Identify which cell holds the provided text, then report its [x, y] central coordinate. 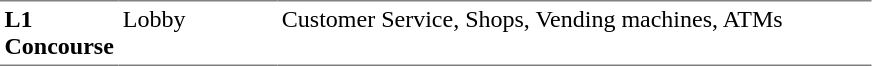
Lobby [198, 33]
Customer Service, Shops, Vending machines, ATMs [574, 33]
L1Concourse [59, 33]
